Capture the cell that displays the provided text and extract its [X, Y] central coordinate. 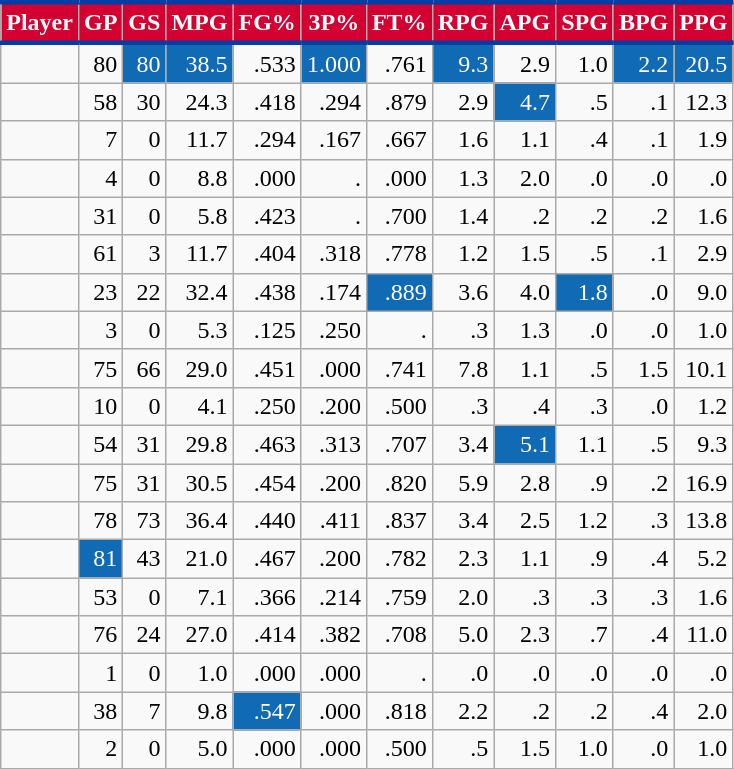
24 [144, 635]
9.0 [704, 292]
.782 [399, 559]
.759 [399, 597]
36.4 [200, 521]
4.7 [525, 102]
54 [100, 444]
2 [100, 749]
38 [100, 711]
.440 [267, 521]
.423 [267, 216]
20.5 [704, 63]
1.9 [704, 140]
.313 [334, 444]
.404 [267, 254]
Player [40, 22]
30 [144, 102]
21.0 [200, 559]
29.8 [200, 444]
11.0 [704, 635]
.451 [267, 368]
.438 [267, 292]
5.2 [704, 559]
4 [100, 178]
.382 [334, 635]
.533 [267, 63]
.318 [334, 254]
.418 [267, 102]
MPG [200, 22]
.818 [399, 711]
13.8 [704, 521]
38.5 [200, 63]
2.5 [525, 521]
.741 [399, 368]
.707 [399, 444]
.366 [267, 597]
29.0 [200, 368]
.837 [399, 521]
3.6 [463, 292]
53 [100, 597]
.454 [267, 483]
5.9 [463, 483]
FG% [267, 22]
4.0 [525, 292]
.700 [399, 216]
24.3 [200, 102]
.463 [267, 444]
.761 [399, 63]
12.3 [704, 102]
RPG [463, 22]
.7 [585, 635]
.879 [399, 102]
PPG [704, 22]
73 [144, 521]
3P% [334, 22]
GS [144, 22]
16.9 [704, 483]
GP [100, 22]
10.1 [704, 368]
10 [100, 406]
.889 [399, 292]
30.5 [200, 483]
1.4 [463, 216]
61 [100, 254]
66 [144, 368]
76 [100, 635]
FT% [399, 22]
4.1 [200, 406]
BPG [643, 22]
81 [100, 559]
78 [100, 521]
23 [100, 292]
.708 [399, 635]
5.1 [525, 444]
.467 [267, 559]
9.8 [200, 711]
SPG [585, 22]
.667 [399, 140]
32.4 [200, 292]
.414 [267, 635]
.778 [399, 254]
.547 [267, 711]
1.000 [334, 63]
APG [525, 22]
5.8 [200, 216]
7.8 [463, 368]
.214 [334, 597]
2.8 [525, 483]
7.1 [200, 597]
.167 [334, 140]
8.8 [200, 178]
27.0 [200, 635]
.411 [334, 521]
.125 [267, 330]
5.3 [200, 330]
22 [144, 292]
1.8 [585, 292]
43 [144, 559]
1 [100, 673]
.820 [399, 483]
.174 [334, 292]
58 [100, 102]
